Locate the cell with the specified text and output its (x, y) center coordinate. 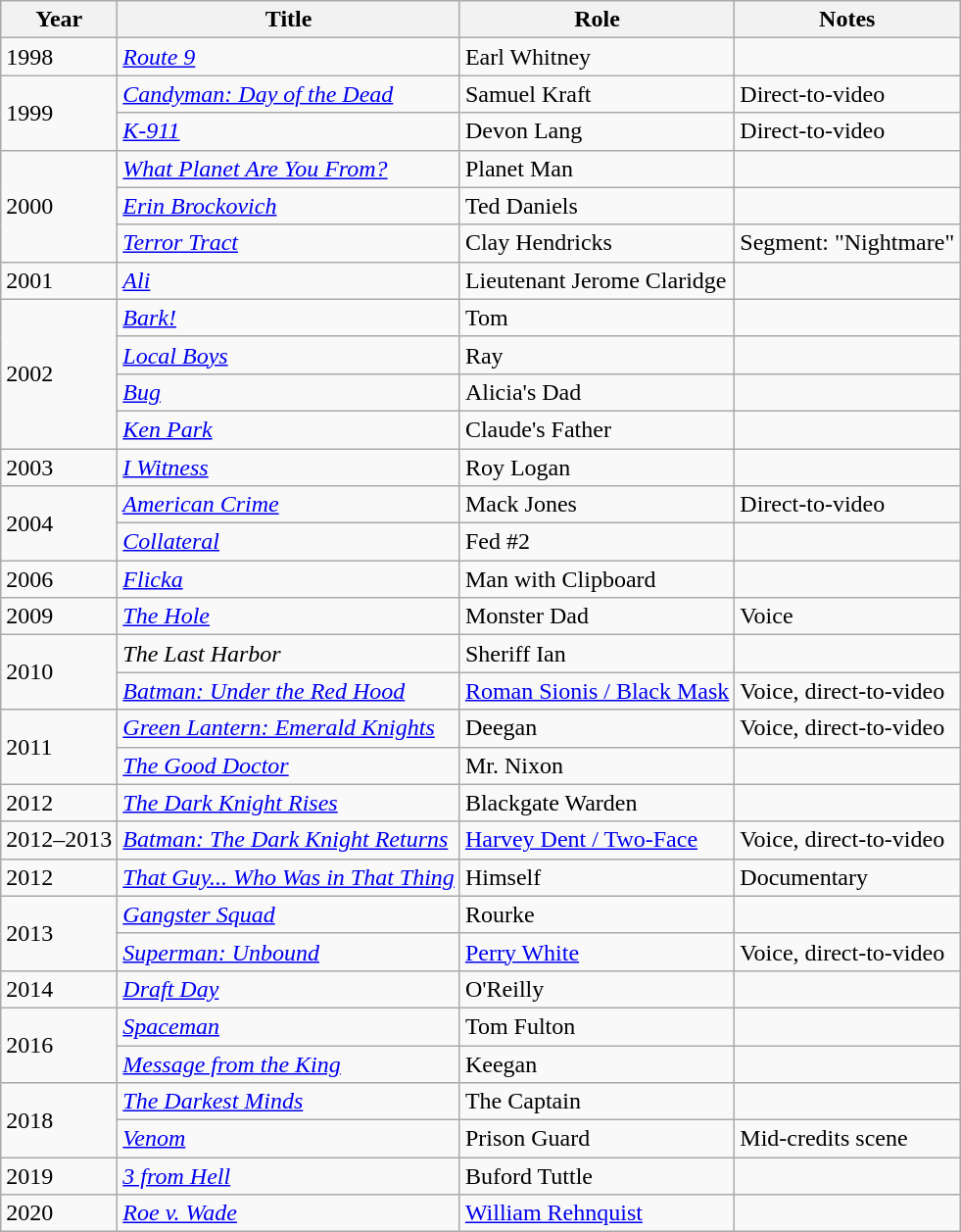
That Guy... Who Was in That Thing (289, 877)
2004 (59, 523)
Roy Logan (597, 468)
Alicia's Dad (597, 392)
1999 (59, 113)
Blackgate Warden (597, 803)
2000 (59, 206)
Flicka (289, 579)
Green Lantern: Emerald Knights (289, 728)
2009 (59, 616)
Batman: The Dark Knight Returns (289, 840)
Documentary (847, 877)
Erin Brockovich (289, 206)
Year (59, 20)
Ali (289, 280)
Fed #2 (597, 542)
Harvey Dent / Two-Face (597, 840)
Collateral (289, 542)
O'Reilly (597, 989)
Clay Hendricks (597, 243)
Sheriff Ian (597, 654)
Samuel Kraft (597, 94)
What Planet Are You From? (289, 169)
Terror Tract (289, 243)
Superman: Unbound (289, 952)
Gangster Squad (289, 914)
Monster Dad (597, 616)
Deegan (597, 728)
2002 (59, 373)
Prison Guard (597, 1139)
K-911 (289, 131)
Ray (597, 355)
The Dark Knight Rises (289, 803)
2013 (59, 933)
Title (289, 20)
William Rehnquist (597, 1213)
Tom Fulton (597, 1026)
Lieutenant Jerome Claridge (597, 280)
Mr. Nixon (597, 765)
2014 (59, 989)
2018 (59, 1120)
2019 (59, 1176)
Planet Man (597, 169)
Roman Sionis / Black Mask (597, 691)
Bark! (289, 318)
Venom (289, 1139)
2010 (59, 672)
Claude's Father (597, 429)
2020 (59, 1213)
Buford Tuttle (597, 1176)
2012–2013 (59, 840)
2016 (59, 1045)
Segment: "Nightmare" (847, 243)
Draft Day (289, 989)
Batman: Under the Red Hood (289, 691)
Devon Lang (597, 131)
Tom (597, 318)
The Captain (597, 1102)
The Darkest Minds (289, 1102)
Himself (597, 877)
Candyman: Day of the Dead (289, 94)
Rourke (597, 914)
The Hole (289, 616)
3 from Hell (289, 1176)
Notes (847, 20)
Mid-credits scene (847, 1139)
The Good Doctor (289, 765)
Spaceman (289, 1026)
2006 (59, 579)
Mack Jones (597, 505)
Earl Whitney (597, 57)
Voice (847, 616)
Message from the King (289, 1063)
The Last Harbor (289, 654)
Route 9 (289, 57)
2001 (59, 280)
I Witness (289, 468)
American Crime (289, 505)
Role (597, 20)
Bug (289, 392)
Roe v. Wade (289, 1213)
Keegan (597, 1063)
Perry White (597, 952)
Ted Daniels (597, 206)
Man with Clipboard (597, 579)
2011 (59, 747)
2003 (59, 468)
Local Boys (289, 355)
Ken Park (289, 429)
1998 (59, 57)
